Scan for the cell matching the given text and deliver its (x, y) coordinate at center. 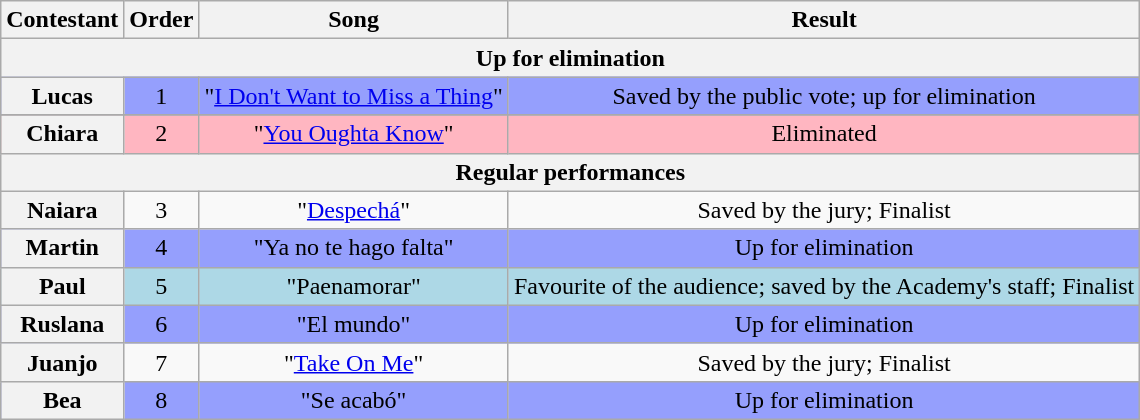
6 (162, 324)
Bea (62, 400)
Contestant (62, 20)
"Ya no te hago falta" (354, 248)
"Paenamorar" (354, 286)
Juanjo (62, 362)
Song (354, 20)
Ruslana (62, 324)
5 (162, 286)
Regular performances (570, 172)
"I Don't Want to Miss a Thing" (354, 96)
"You Oughta Know" (354, 134)
Naiara (62, 210)
"Take On Me" (354, 362)
Paul (62, 286)
Lucas (62, 96)
Order (162, 20)
"El mundo" (354, 324)
4 (162, 248)
Saved by the public vote; up for elimination (824, 96)
Eliminated (824, 134)
"Se acabó" (354, 400)
8 (162, 400)
2 (162, 134)
7 (162, 362)
"Despechá" (354, 210)
Chiara (62, 134)
Result (824, 20)
Martin (62, 248)
3 (162, 210)
1 (162, 96)
Favourite of the audience; saved by the Academy's staff; Finalist (824, 286)
